Provide the (X, Y) coordinate of the cell's center where the given text is located.  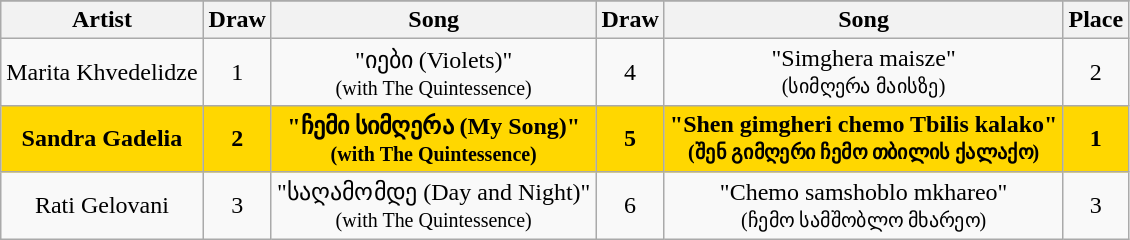
Artist (102, 20)
"Shen gimgheri chemo Tbilis kalako"(შენ გიმღერი ჩემო თბილის ქალაქო) (864, 138)
6 (630, 206)
5 (630, 138)
"იები (Violets)"(with The Quintessence) (433, 72)
Rati Gelovani (102, 206)
"საღამომდე (Day and Night)"(with The Quintessence) (433, 206)
Marita Khvedelidze (102, 72)
Sandra Gadelia (102, 138)
"ჩემი სიმღერა (My Song)"(with The Quintessence) (433, 138)
"Chemo samshoblo mkhareo"(ჩემო სამშობლო მხარეო) (864, 206)
Place (1096, 20)
"Simghera maisze"(სიმღერა მაისზე) (864, 72)
4 (630, 72)
